Extract the [x, y] coordinate from the center of the cell holding the provided text.  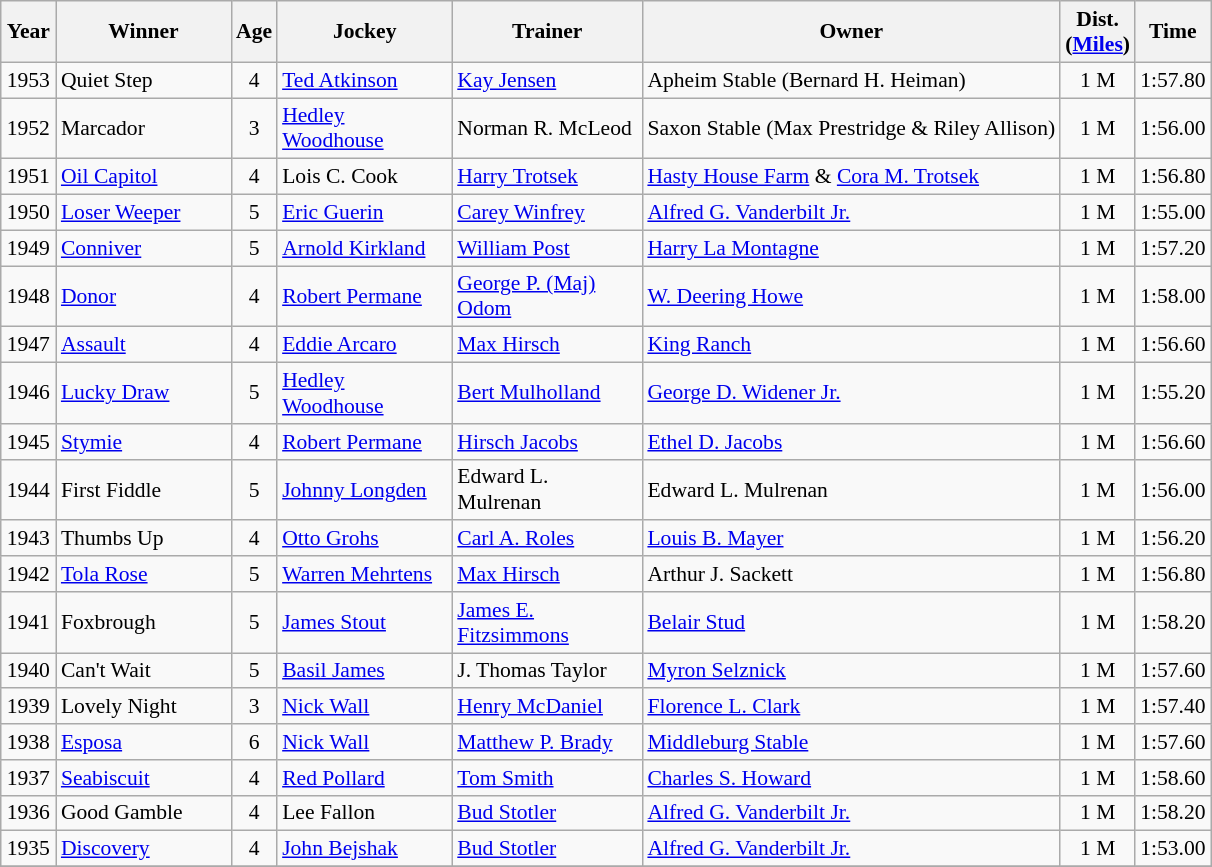
Kay Jensen [547, 80]
Lucky Draw [144, 394]
1945 [28, 442]
Good Gamble [144, 813]
Saxon Stable (Max Prestridge & Riley Allison) [851, 128]
Donor [144, 296]
1:55.20 [1172, 394]
King Ranch [851, 345]
Hirsch Jacobs [547, 442]
1941 [28, 622]
1935 [28, 849]
1950 [28, 213]
Arthur J. Sackett [851, 574]
Can't Wait [144, 671]
Trainer [547, 32]
Henry McDaniel [547, 707]
1944 [28, 490]
Eddie Arcaro [364, 345]
Dist. (Miles) [1098, 32]
Johnny Longden [364, 490]
Oil Capitol [144, 177]
Lee Fallon [364, 813]
Eric Guerin [364, 213]
1951 [28, 177]
Harry Trotsek [547, 177]
1:55.00 [1172, 213]
Tom Smith [547, 778]
James E. Fitzsimmons [547, 622]
Stymie [144, 442]
Assault [144, 345]
1:57.20 [1172, 248]
Charles S. Howard [851, 778]
Florence L. Clark [851, 707]
W. Deering Howe [851, 296]
Winner [144, 32]
Jockey [364, 32]
1942 [28, 574]
1:58.60 [1172, 778]
1937 [28, 778]
1:58.00 [1172, 296]
Loser Weeper [144, 213]
Time [1172, 32]
Warren Mehrtens [364, 574]
Middleburg Stable [851, 742]
Esposa [144, 742]
Thumbs Up [144, 539]
Red Pollard [364, 778]
Carl A. Roles [547, 539]
Lois C. Cook [364, 177]
Otto Grohs [364, 539]
Seabiscuit [144, 778]
Bert Mulholland [547, 394]
1936 [28, 813]
Tola Rose [144, 574]
Foxbrough [144, 622]
John Bejshak [364, 849]
Ethel D. Jacobs [851, 442]
Marcador [144, 128]
6 [254, 742]
Year [28, 32]
1946 [28, 394]
1940 [28, 671]
Belair Stud [851, 622]
Quiet Step [144, 80]
1953 [28, 80]
J. Thomas Taylor [547, 671]
1:57.80 [1172, 80]
1:53.00 [1172, 849]
Harry La Montagne [851, 248]
First Fiddle [144, 490]
1939 [28, 707]
Lovely Night [144, 707]
James Stout [364, 622]
Louis B. Mayer [851, 539]
George P. (Maj) Odom [547, 296]
Myron Selznick [851, 671]
George D. Widener Jr. [851, 394]
Owner [851, 32]
Apheim Stable (Bernard H. Heiman) [851, 80]
Matthew P. Brady [547, 742]
Discovery [144, 849]
1947 [28, 345]
Basil James [364, 671]
Age [254, 32]
1938 [28, 742]
1943 [28, 539]
Arnold Kirkland [364, 248]
William Post [547, 248]
1948 [28, 296]
1952 [28, 128]
Ted Atkinson [364, 80]
Conniver [144, 248]
1949 [28, 248]
Hasty House Farm & Cora M. Trotsek [851, 177]
1:57.40 [1172, 707]
Norman R. McLeod [547, 128]
1:56.20 [1172, 539]
Carey Winfrey [547, 213]
